Identify which cell holds the provided text, then report its (X, Y) central coordinate. 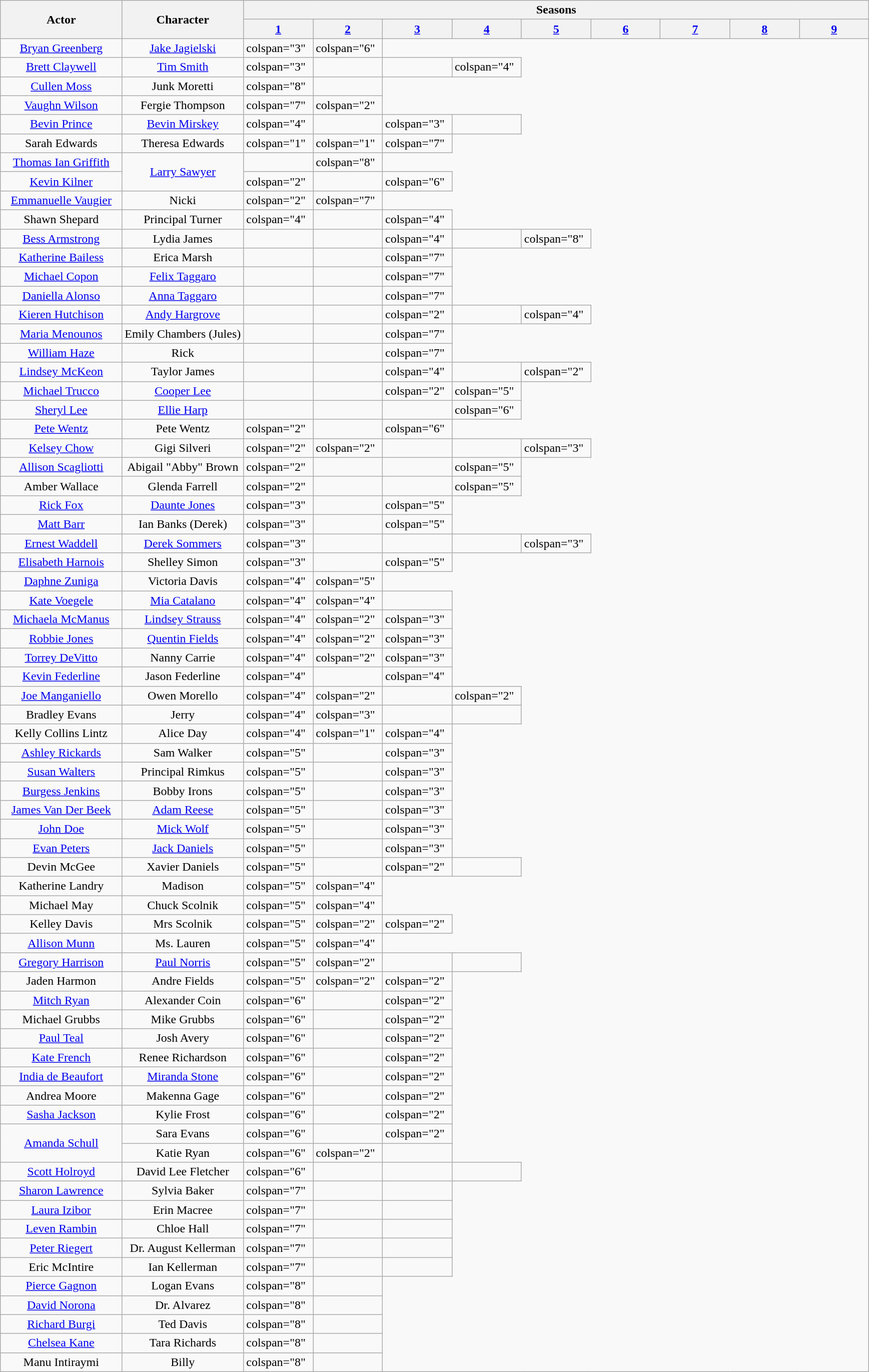
7 (695, 29)
Matt Barr (61, 524)
Andre Fields (183, 981)
Larry Sawyer (183, 172)
Bryan Greenberg (61, 48)
Ashley Rickards (61, 753)
Kieren Hutchison (61, 315)
Katherine Landry (61, 886)
Actor (61, 20)
Anna Taggaro (183, 296)
Kevin Kilner (61, 181)
Paul Teal (61, 1038)
Susan Walters (61, 772)
Mitch Ryan (61, 1000)
Emily Chambers (Jules) (183, 334)
Sharon Lawrence (61, 1191)
Xavier Daniels (183, 867)
Ernest Waddell (61, 543)
Kate Voegele (61, 600)
Ian Banks (Derek) (183, 524)
Michael Copon (61, 277)
9 (834, 29)
John Doe (61, 829)
Seasons (556, 10)
Vaughn Wilson (61, 105)
8 (764, 29)
Tara Richards (183, 1343)
Kelley Davis (61, 924)
Nicki (183, 200)
Shelley Simon (183, 562)
Taylor James (183, 372)
3 (417, 29)
Bradley Evans (61, 715)
Victoria Davis (183, 581)
Bobby Irons (183, 791)
Junk Moretti (183, 86)
Josh Avery (183, 1038)
James Van Der Beek (61, 810)
Jake Jagielski (183, 48)
4 (486, 29)
Jerry (183, 715)
6 (625, 29)
Tim Smith (183, 67)
Michaela McManus (61, 619)
Derek Sommers (183, 543)
Burgess Jenkins (61, 791)
Mick Wolf (183, 829)
Nanny Carrie (183, 657)
Adam Reese (183, 810)
Jack Daniels (183, 848)
1 (278, 29)
Abigail "Abby" Brown (183, 467)
Mrs Scolnik (183, 924)
Alice Day (183, 734)
Gregory Harrison (61, 962)
Kylie Frost (183, 1114)
India de Beaufort (61, 1076)
Manu Intiraymi (61, 1362)
Andrea Moore (61, 1095)
Kevin Federline (61, 676)
Kate French (61, 1057)
Chloe Hall (183, 1229)
Amber Wallace (61, 486)
Bevin Prince (61, 124)
Ms. Lauren (183, 943)
Daniella Alonso (61, 296)
Rick Fox (61, 505)
Billy (183, 1362)
Peter Riegert (61, 1248)
Mia Catalano (183, 600)
Jaden Harmon (61, 981)
Paul Norris (183, 962)
Dr. Alvarez (183, 1305)
Katherine Bailess (61, 258)
Allison Scagliotti (61, 467)
Lindsey McKeon (61, 372)
Daphne Zuniga (61, 581)
Bevin Mirskey (183, 124)
Miranda Stone (183, 1076)
Lydia James (183, 239)
Allison Munn (61, 943)
Daunte Jones (183, 505)
Michael Grubbs (61, 1019)
Makenna Gage (183, 1095)
Cullen Moss (61, 86)
Emmanuelle Vaugier (61, 200)
Maria Menounos (61, 334)
Michael May (61, 905)
Sylvia Baker (183, 1191)
Sam Walker (183, 753)
Chuck Scolnik (183, 905)
Sasha Jackson (61, 1114)
Ted Davis (183, 1324)
Character (183, 20)
Evan Peters (61, 848)
Principal Rimkus (183, 772)
Devin McGee (61, 867)
Glenda Farrell (183, 486)
Quentin Fields (183, 638)
Sarah Edwards (61, 143)
Dr. August Kellerman (183, 1248)
Elisabeth Harnois (61, 562)
Torrey DeVitto (61, 657)
Eric McIntire (61, 1267)
Shawn Shepard (61, 219)
Amanda Schull (61, 1143)
Pierce Gagnon (61, 1286)
Bess Armstrong (61, 239)
Owen Morello (183, 696)
Michael Trucco (61, 391)
Cooper Lee (183, 391)
Joe Manganiello (61, 696)
Andy Hargrove (183, 315)
Sara Evans (183, 1133)
Madison (183, 886)
William Haze (61, 353)
Erin Macree (183, 1210)
David Lee Fletcher (183, 1172)
Laura Izibor (61, 1210)
Kelly Collins Lintz (61, 734)
Theresa Edwards (183, 143)
Lindsey Strauss (183, 619)
5 (556, 29)
Scott Holroyd (61, 1172)
Fergie Thompson (183, 105)
Katie Ryan (183, 1152)
2 (348, 29)
Felix Taggaro (183, 277)
Brett Claywell (61, 67)
David Norona (61, 1305)
Robbie Jones (61, 638)
Kelsey Chow (61, 448)
Logan Evans (183, 1286)
Mike Grubbs (183, 1019)
Erica Marsh (183, 258)
Alexander Coin (183, 1000)
Renee Richardson (183, 1057)
Gigi Silveri (183, 448)
Leven Rambin (61, 1229)
Ian Kellerman (183, 1267)
Richard Burgi (61, 1324)
Chelsea Kane (61, 1343)
Ellie Harp (183, 410)
Rick (183, 353)
Jason Federline (183, 676)
Thomas Ian Griffith (61, 162)
Sheryl Lee (61, 410)
Principal Turner (183, 219)
